Locate the cell with the specified text and output its [x, y] center coordinate. 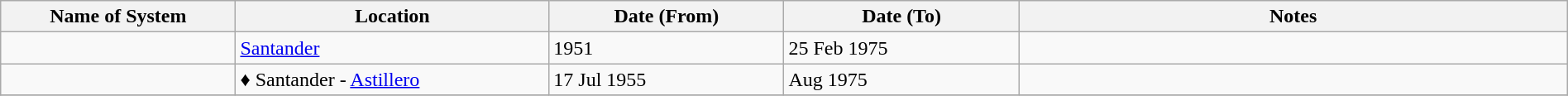
Aug 1975 [901, 79]
Date (From) [667, 17]
1951 [667, 48]
Date (To) [901, 17]
Location [392, 17]
Name of System [118, 17]
♦ Santander - Astillero [392, 79]
Santander [392, 48]
Notes [1293, 17]
17 Jul 1955 [667, 79]
25 Feb 1975 [901, 48]
